Return the (x, y) coordinate for the center point of the cell that contains the specified text.  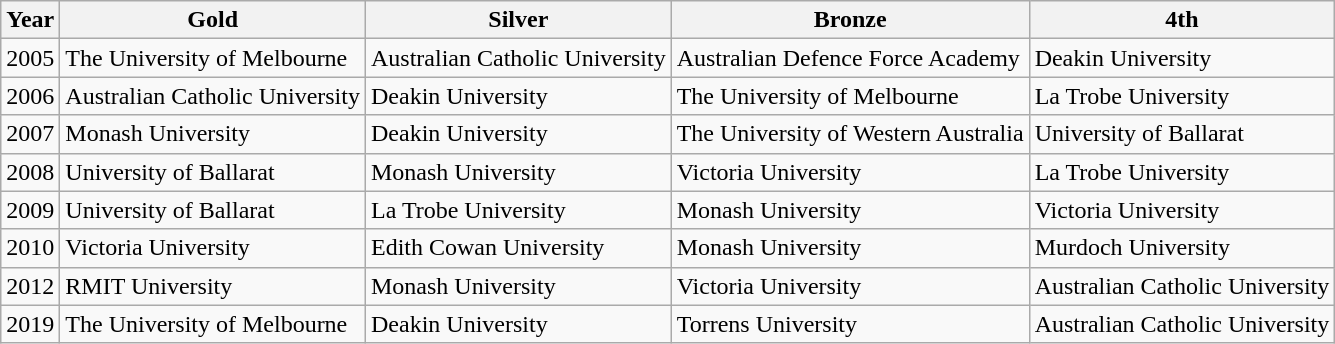
Australian Defence Force Academy (850, 58)
2009 (30, 210)
4th (1182, 20)
Gold (213, 20)
2010 (30, 248)
RMIT University (213, 286)
Year (30, 20)
2007 (30, 134)
Edith Cowan University (518, 248)
2012 (30, 286)
The University of Western Australia (850, 134)
Torrens University (850, 324)
2019 (30, 324)
Murdoch University (1182, 248)
2008 (30, 172)
2005 (30, 58)
Silver (518, 20)
2006 (30, 96)
Bronze (850, 20)
